Extract the [x, y] coordinate from the center of the cell holding the provided text.  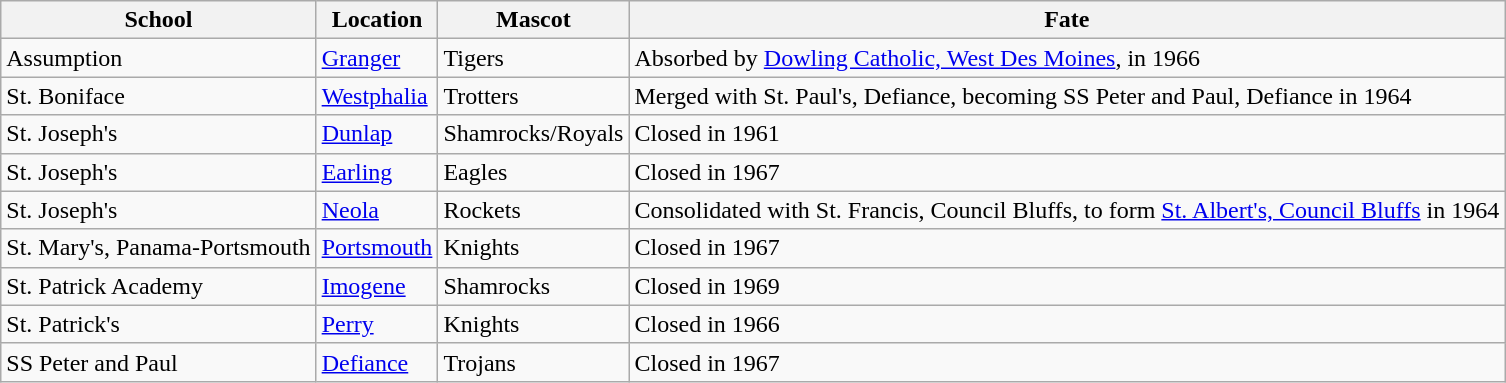
School [158, 20]
Eagles [534, 172]
Imogene [377, 286]
Assumption [158, 58]
Rockets [534, 210]
Trojans [534, 362]
Neola [377, 210]
Westphalia [377, 96]
Closed in 1969 [1067, 286]
Fate [1067, 20]
St. Patrick Academy [158, 286]
Mascot [534, 20]
Shamrocks/Royals [534, 134]
Dunlap [377, 134]
St. Patrick's [158, 324]
Earling [377, 172]
Absorbed by Dowling Catholic, West Des Moines, in 1966 [1067, 58]
Shamrocks [534, 286]
Perry [377, 324]
Tigers [534, 58]
Trotters [534, 96]
Granger [377, 58]
St. Boniface [158, 96]
SS Peter and Paul [158, 362]
Consolidated with St. Francis, Council Bluffs, to form St. Albert's, Council Bluffs in 1964 [1067, 210]
Closed in 1966 [1067, 324]
Portsmouth [377, 248]
Location [377, 20]
St. Mary's, Panama-Portsmouth [158, 248]
Merged with St. Paul's, Defiance, becoming SS Peter and Paul, Defiance in 1964 [1067, 96]
Closed in 1961 [1067, 134]
Defiance [377, 362]
